Scan for the cell matching the given text and deliver its (x, y) coordinate at center. 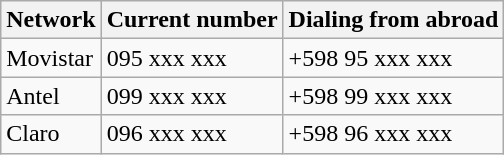
Movistar (51, 58)
Antel (51, 96)
Network (51, 20)
Claro (51, 134)
+598 96 xxx xxx (394, 134)
+598 99 xxx xxx (394, 96)
Current number (192, 20)
095 xxx xxx (192, 58)
096 xxx xxx (192, 134)
Dialing from abroad (394, 20)
+598 95 xxx xxx (394, 58)
099 xxx xxx (192, 96)
